Pinpoint the cell where the given text exists, returning its [x, y] midpoint coordinate. 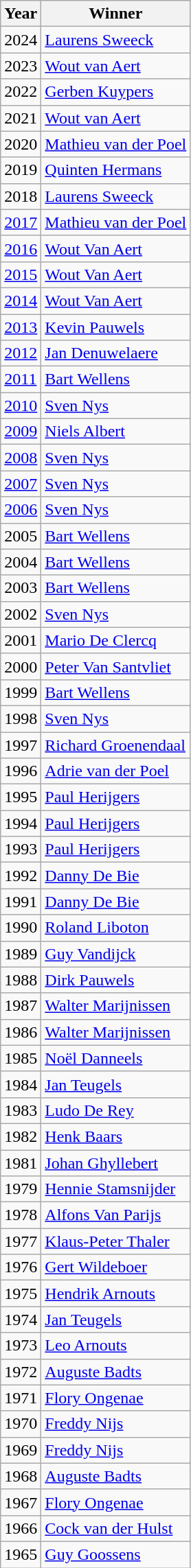
1996 [21, 771]
2009 [21, 432]
2018 [21, 196]
Alfons Van Parijs [115, 1215]
1987 [21, 1006]
2016 [21, 248]
Leo Arnouts [115, 1346]
2000 [21, 666]
2015 [21, 274]
2023 [21, 66]
1966 [21, 1528]
1998 [21, 718]
2003 [21, 588]
1992 [21, 876]
2024 [21, 40]
2019 [21, 170]
2021 [21, 118]
1994 [21, 823]
2020 [21, 144]
Jan Denuwelaere [115, 353]
1971 [21, 1398]
2011 [21, 379]
2006 [21, 510]
Noël Danneels [115, 1058]
2013 [21, 327]
Roland Liboton [115, 928]
1981 [21, 1163]
1991 [21, 902]
Ludo De Rey [115, 1110]
Quinten Hermans [115, 170]
Niels Albert [115, 432]
Richard Groenendaal [115, 745]
1990 [21, 928]
2002 [21, 614]
1967 [21, 1502]
2008 [21, 458]
1982 [21, 1136]
2001 [21, 640]
1973 [21, 1346]
Winner [115, 14]
Gert Wildeboer [115, 1267]
1986 [21, 1032]
Johan Ghyllebert [115, 1163]
Hendrik Arnouts [115, 1294]
2012 [21, 353]
1979 [21, 1189]
1975 [21, 1294]
1978 [21, 1215]
1988 [21, 980]
Gerben Kuypers [115, 92]
2022 [21, 92]
1999 [21, 692]
Adrie van der Poel [115, 771]
1970 [21, 1424]
1983 [21, 1110]
Dirk Pauwels [115, 980]
2014 [21, 301]
Cock van der Hulst [115, 1528]
1985 [21, 1058]
2007 [21, 484]
1977 [21, 1241]
1972 [21, 1372]
1969 [21, 1450]
1965 [21, 1554]
Henk Baars [115, 1136]
1993 [21, 850]
1984 [21, 1084]
1976 [21, 1267]
Guy Vandijck [115, 954]
2017 [21, 222]
1989 [21, 954]
2005 [21, 536]
Mario De Clercq [115, 640]
Guy Goossens [115, 1554]
Year [21, 14]
1968 [21, 1476]
2004 [21, 562]
Kevin Pauwels [115, 327]
1974 [21, 1320]
1997 [21, 745]
1995 [21, 797]
Hennie Stamsnijder [115, 1189]
Klaus-Peter Thaler [115, 1241]
2010 [21, 406]
Peter Van Santvliet [115, 666]
